Find where the given text appears and provide that cell's center as [x, y] coordinate. 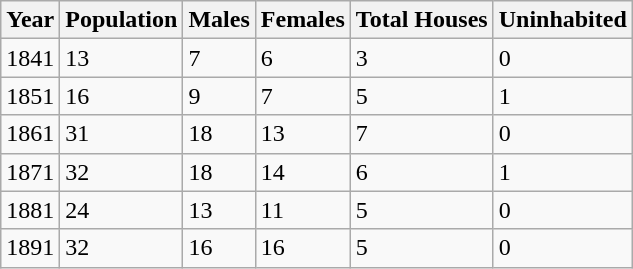
Males [219, 20]
Total Houses [422, 20]
1851 [30, 96]
Year [30, 20]
14 [302, 172]
Population [122, 20]
24 [122, 210]
Uninhabited [562, 20]
1861 [30, 134]
31 [122, 134]
3 [422, 58]
9 [219, 96]
11 [302, 210]
1891 [30, 248]
1871 [30, 172]
1841 [30, 58]
1881 [30, 210]
Females [302, 20]
